Determine the (X, Y) coordinate at the center of the cell enclosing the given text.  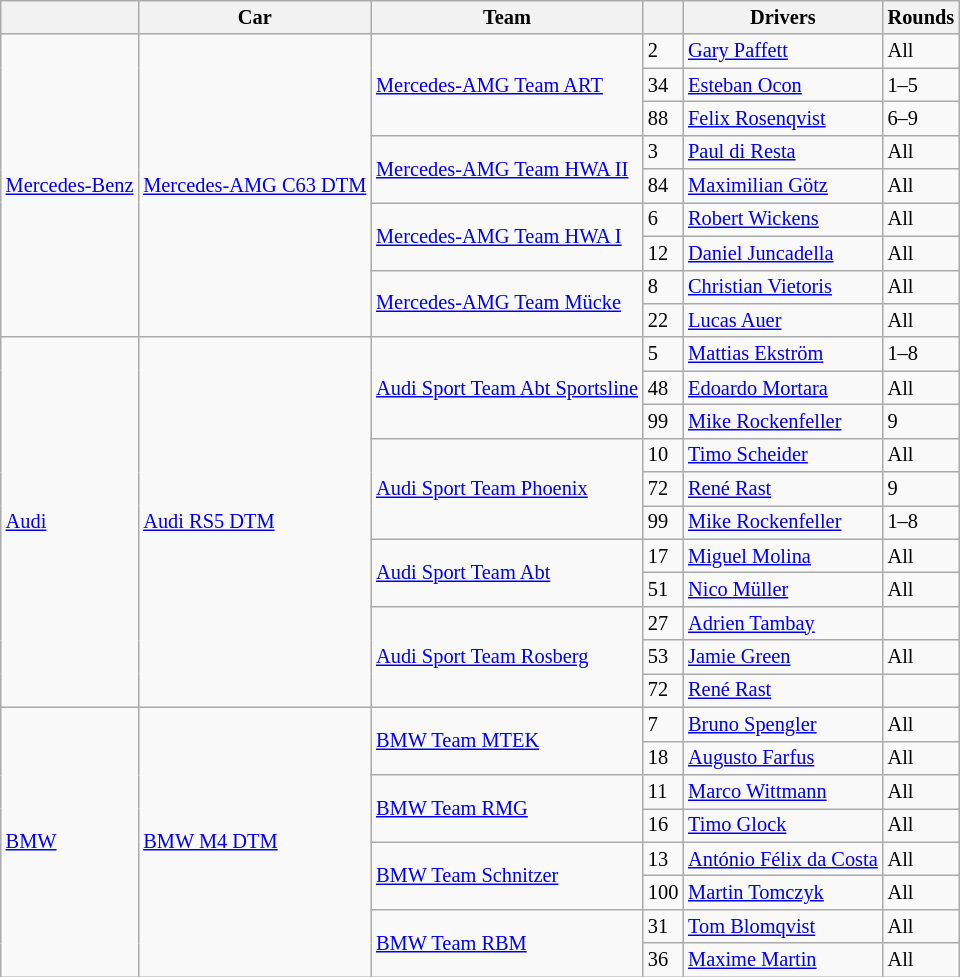
17 (663, 556)
BMW (70, 842)
BMW Team Schnitzer (507, 876)
Paul di Resta (782, 152)
Audi (70, 522)
Robert Wickens (782, 219)
Team (507, 17)
Car (254, 17)
18 (663, 758)
Adrien Tambay (782, 623)
Audi Sport Team Abt Sportsline (507, 388)
Tom Blomqvist (782, 926)
100 (663, 892)
13 (663, 859)
16 (663, 825)
Mercedes-AMG Team HWA II (507, 168)
Christian Vietoris (782, 287)
Mercedes-AMG Team Mücke (507, 304)
Mercedes-AMG Team HWA I (507, 236)
Esteban Ocon (782, 85)
Jamie Green (782, 657)
Timo Glock (782, 825)
3 (663, 152)
Marco Wittmann (782, 791)
22 (663, 320)
6–9 (922, 118)
48 (663, 388)
Audi Sport Team Abt (507, 572)
BMW Team MTEK (507, 740)
Bruno Spengler (782, 724)
Mattias Ekström (782, 354)
2 (663, 51)
1–5 (922, 85)
5 (663, 354)
Mercedes-AMG C63 DTM (254, 186)
36 (663, 960)
Lucas Auer (782, 320)
Mercedes-Benz (70, 186)
António Félix da Costa (782, 859)
Miguel Molina (782, 556)
51 (663, 589)
11 (663, 791)
34 (663, 85)
Felix Rosenqvist (782, 118)
10 (663, 455)
84 (663, 186)
BMW Team RMG (507, 808)
Audi Sport Team Rosberg (507, 656)
Daniel Juncadella (782, 253)
7 (663, 724)
Gary Paffett (782, 51)
Nico Müller (782, 589)
8 (663, 287)
Maxime Martin (782, 960)
Augusto Farfus (782, 758)
6 (663, 219)
27 (663, 623)
BMW M4 DTM (254, 842)
Timo Scheider (782, 455)
Audi RS5 DTM (254, 522)
Drivers (782, 17)
Audi Sport Team Phoenix (507, 488)
31 (663, 926)
Rounds (922, 17)
BMW Team RBM (507, 942)
Edoardo Mortara (782, 388)
Martin Tomczyk (782, 892)
Mercedes-AMG Team ART (507, 84)
88 (663, 118)
Maximilian Götz (782, 186)
12 (663, 253)
53 (663, 657)
